Determine the [X, Y] coordinate at the center of the cell enclosing the given text.  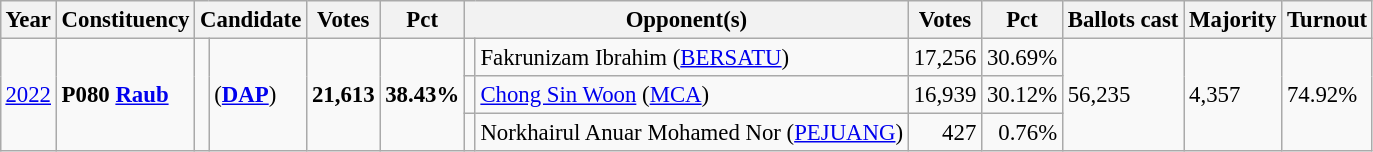
Ballots cast [1122, 20]
Candidate [251, 20]
21,613 [344, 94]
Majority [1233, 20]
38.43% [422, 94]
16,939 [944, 95]
P080 Raub [125, 94]
Constituency [125, 20]
30.12% [1022, 95]
74.92% [1328, 94]
Turnout [1328, 20]
0.76% [1022, 133]
4,357 [1233, 94]
2022 [28, 94]
17,256 [944, 57]
Chong Sin Woon (MCA) [692, 95]
427 [944, 133]
30.69% [1022, 57]
56,235 [1122, 94]
Year [28, 20]
Fakrunizam Ibrahim (BERSATU) [692, 57]
Norkhairul Anuar Mohamed Nor (PEJUANG) [692, 133]
Opponent(s) [686, 20]
(DAP) [258, 94]
